Locate the cell with the specified text and output its [X, Y] center coordinate. 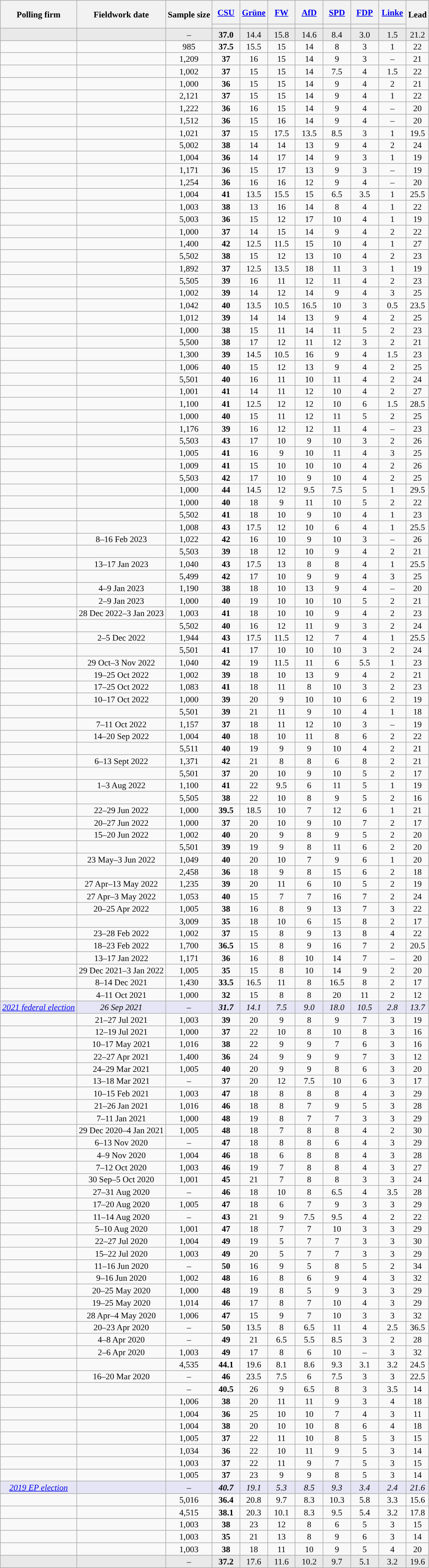
44 [226, 490]
9.0 [309, 1007]
4–11 Oct 2021 [121, 995]
40.7 [226, 1488]
19–25 Oct 2022 [121, 675]
13–17 Jan 2023 [121, 564]
5.8 [365, 1500]
8–14 Dec 2021 [121, 983]
28.5 [418, 404]
16–20 Mar 2020 [121, 1377]
17.8 [418, 1512]
1,008 [189, 527]
37.0 [226, 34]
5,500 [189, 342]
11–16 Jun 2020 [121, 1266]
19.1 [254, 1488]
29 Dec 2021–3 Jan 2022 [121, 970]
17–25 Oct 2022 [121, 687]
4–8 Apr 2020 [121, 1340]
Lead [418, 14]
1,083 [189, 687]
1,014 [189, 1303]
5,499 [189, 576]
20.3 [254, 1512]
1,944 [189, 638]
11–14 Aug 2020 [121, 1216]
29 Dec 2020–4 Jan 2021 [121, 1130]
5.3 [282, 1488]
28 Apr–4 May 2020 [121, 1315]
37.2 [226, 1561]
6–13 Nov 2020 [121, 1143]
1,222 [189, 108]
7–11 Jan 2021 [121, 1118]
10.2 [309, 1561]
20.8 [254, 1500]
3.1 [365, 1364]
18.5 [254, 810]
11.6 [282, 1561]
15.8 [282, 34]
10–15 Feb 2021 [121, 1094]
40.5 [226, 1389]
22.5 [418, 1377]
22–29 Jun 2022 [121, 810]
1,042 [189, 305]
23 May–3 Jun 2022 [121, 859]
SPD [337, 12]
1,176 [189, 428]
2,121 [189, 96]
1,235 [189, 884]
8.1 [282, 1364]
27 Apr–13 May 2022 [121, 884]
1–3 Aug 2022 [121, 786]
10–17 May 2021 [121, 1045]
14.6 [309, 34]
22–27 Apr 2021 [121, 1056]
4,535 [189, 1364]
2019 EP election [39, 1488]
1,254 [189, 182]
7–12 Oct 2020 [121, 1167]
24–29 Mar 2021 [121, 1069]
5,003 [189, 219]
20–25 May 2020 [121, 1291]
1,012 [189, 317]
4–9 Nov 2020 [121, 1155]
1,034 [189, 1450]
1,209 [189, 59]
5.4 [365, 1512]
1,300 [189, 355]
39.5 [226, 810]
30 Sep–5 Oct 2020 [121, 1180]
14–20 Sep 2022 [121, 736]
29 Oct–3 Nov 2022 [121, 662]
1,009 [189, 465]
10–17 Oct 2022 [121, 700]
FW [282, 12]
17–20 Aug 2020 [121, 1204]
AfD [309, 12]
985 [189, 47]
37.5 [226, 47]
7–11 Oct 2022 [121, 724]
27–31 Aug 2020 [121, 1192]
19.5 [418, 133]
4,515 [189, 1512]
3.3 [392, 1500]
1,157 [189, 724]
5–10 Aug 2020 [121, 1229]
1,430 [189, 983]
FDP [365, 12]
34 [418, 1266]
15–20 Jun 2022 [121, 835]
2–5 Dec 2022 [121, 638]
1,049 [189, 859]
2–9 Jan 2023 [121, 601]
36.4 [226, 1500]
1,021 [189, 133]
6–13 Sept 2022 [121, 761]
1,700 [189, 946]
Polling firm [39, 14]
27 Apr–3 May 2022 [121, 897]
18.0 [337, 1007]
45 [226, 1180]
2,458 [189, 872]
5.1 [365, 1561]
14.4 [254, 34]
5,016 [189, 1500]
5,511 [189, 749]
21.2 [418, 34]
Grüne [254, 12]
8.6 [309, 1364]
8–16 Feb 2023 [121, 539]
2–6 Apr 2020 [121, 1352]
23–28 Feb 2022 [121, 933]
15–22 Jul 2020 [121, 1253]
1,190 [189, 589]
Sample size [189, 14]
21–26 Jan 2021 [121, 1105]
3.4 [365, 1488]
2021 federal election [39, 1007]
10.3 [337, 1500]
21–27 Jul 2021 [121, 1019]
22–27 Jul 2020 [121, 1242]
31.7 [226, 1007]
9–16 Jun 2020 [121, 1278]
3,009 [189, 921]
24.5 [418, 1364]
2.8 [392, 1007]
18–23 Feb 2022 [121, 946]
2.4 [392, 1488]
19–25 May 2020 [121, 1303]
21.6 [418, 1488]
29.5 [418, 490]
1,892 [189, 268]
1,022 [189, 539]
20–23 Apr 2020 [121, 1327]
CSU [226, 12]
44.1 [226, 1364]
14.1 [254, 1007]
28 Dec 2022–3 Jan 2023 [121, 613]
12–19 Jul 2021 [121, 1032]
1,053 [189, 897]
0.5 [392, 305]
Fieldwork date [121, 14]
5,002 [189, 145]
3.0 [365, 34]
38.1 [226, 1512]
13.7 [418, 1007]
10.1 [282, 1512]
33.5 [226, 983]
20–25 Apr 2022 [121, 908]
15.6 [418, 1500]
1,512 [189, 120]
8.4 [337, 34]
Linke [392, 12]
20.5 [418, 946]
13–17 Jan 2022 [121, 958]
26 Sep 2021 [121, 1007]
20–27 Jun 2022 [121, 822]
2.5 [392, 1327]
13–18 Mar 2021 [121, 1081]
17.6 [254, 1561]
1,371 [189, 761]
4–9 Jan 2023 [121, 589]
